Capture the cell that displays the provided text and extract its [x, y] central coordinate. 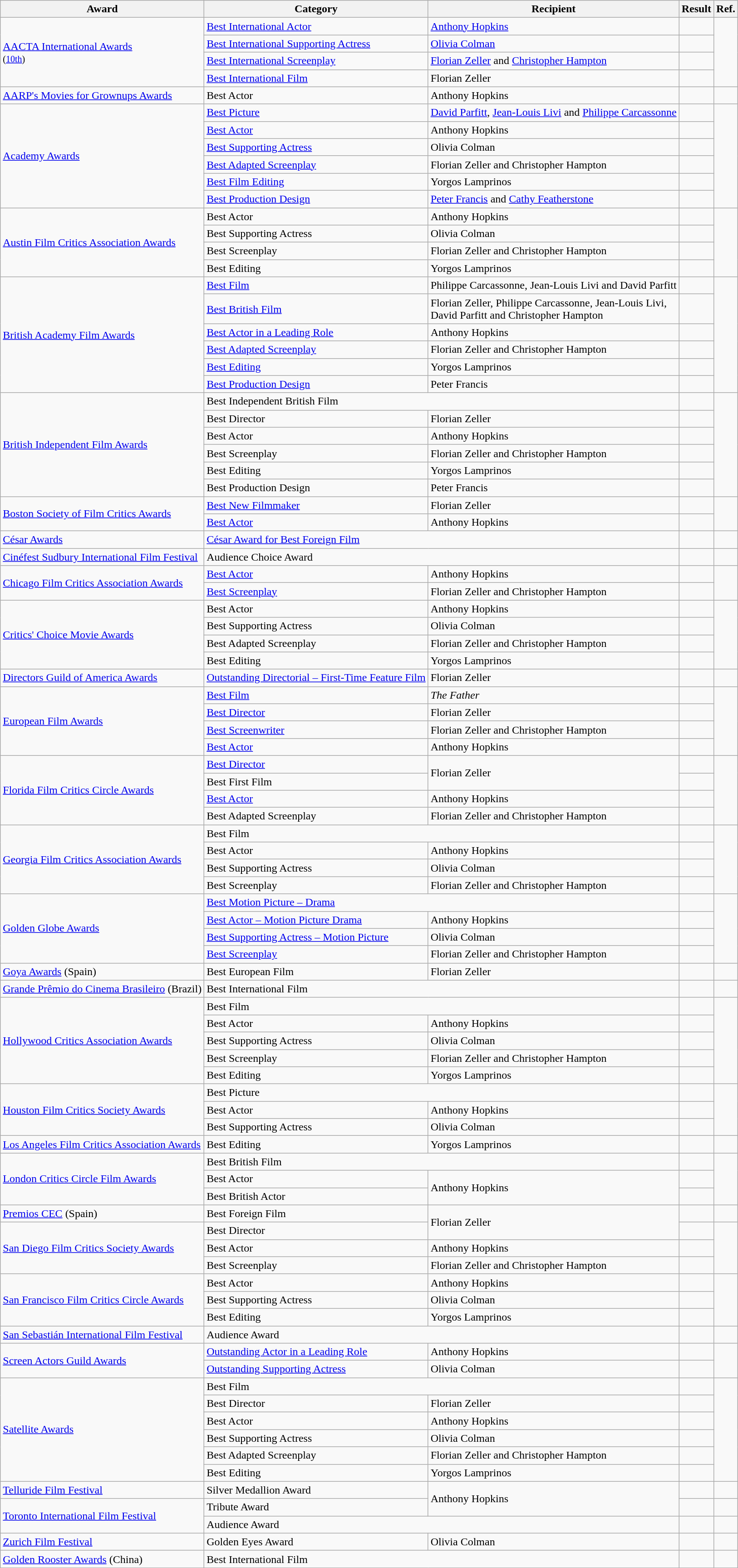
Cinéfest Sudbury International Film Festival [103, 557]
Result [696, 9]
Tribute Award [316, 1507]
Houston Film Critics Society Awards [103, 1110]
AACTA International Awards(10th) [103, 52]
AARP's Movies for Grownups Awards [103, 95]
Best European Film [316, 971]
Telluride Film Festival [103, 1490]
Award [103, 9]
Philippe Carcassonne, Jean-Louis Livi and David Parfitt [554, 286]
Premios CEC (Spain) [103, 1213]
Best Independent British Film [442, 401]
Best Actor – Motion Picture Drama [316, 920]
Directors Guild of America Awards [103, 678]
British Independent Film Awards [103, 444]
Recipient [554, 9]
Grande Prêmio do Cinema Brasileiro (Brazil) [103, 989]
Best British Actor [316, 1196]
Category [316, 9]
Boston Society of Film Critics Awards [103, 514]
Florian Zeller, Philippe Carcassonne, Jean-Louis Livi, David Parfitt and Christopher Hampton [554, 309]
Best Supporting Actress – Motion Picture [316, 937]
Golden Rooster Awards (China) [103, 1559]
Silver Medallion Award [316, 1490]
Outstanding Supporting Actress [316, 1369]
Best International Screenplay [316, 61]
European Film Awards [103, 721]
Golden Globe Awards [103, 928]
Best Actor in a Leading Role [316, 332]
Best International Supporting Actress [316, 44]
Critics' Choice Movie Awards [103, 635]
Best Motion Picture – Drama [442, 902]
Best Film Editing [316, 182]
London Critics Circle Film Awards [103, 1179]
Ref. [726, 9]
Los Angeles Film Critics Association Awards [103, 1144]
César Awards [103, 540]
Hollywood Critics Association Awards [103, 1040]
San Francisco Film Critics Circle Awards [103, 1300]
Best Screenwriter [316, 730]
Satellite Awards [103, 1430]
Toronto International Film Festival [103, 1516]
Outstanding Directorial – First-Time Feature Film [316, 678]
Audience Choice Award [442, 557]
Best New Filmmaker [316, 505]
British Academy Film Awards [103, 335]
Chicago Film Critics Association Awards [103, 583]
Best International Actor [316, 26]
Screen Actors Guild Awards [103, 1361]
Best Foreign Film [316, 1213]
Golden Eyes Award [316, 1542]
David Parfitt, Jean-Louis Livi and Philippe Carcassonne [554, 113]
Academy Awards [103, 156]
Goya Awards (Spain) [103, 971]
The Father [554, 695]
Zurich Film Festival [103, 1542]
Florida Film Critics Circle Awards [103, 790]
San Sebastián International Film Festival [103, 1334]
César Award for Best Foreign Film [442, 540]
Outstanding Actor in a Leading Role [316, 1352]
Peter Francis and Cathy Featherstone [554, 199]
Best First Film [316, 781]
Austin Film Critics Association Awards [103, 242]
Georgia Film Critics Association Awards [103, 859]
San Diego Film Critics Society Awards [103, 1248]
